Return [X, Y] of the center of cell containing provided text 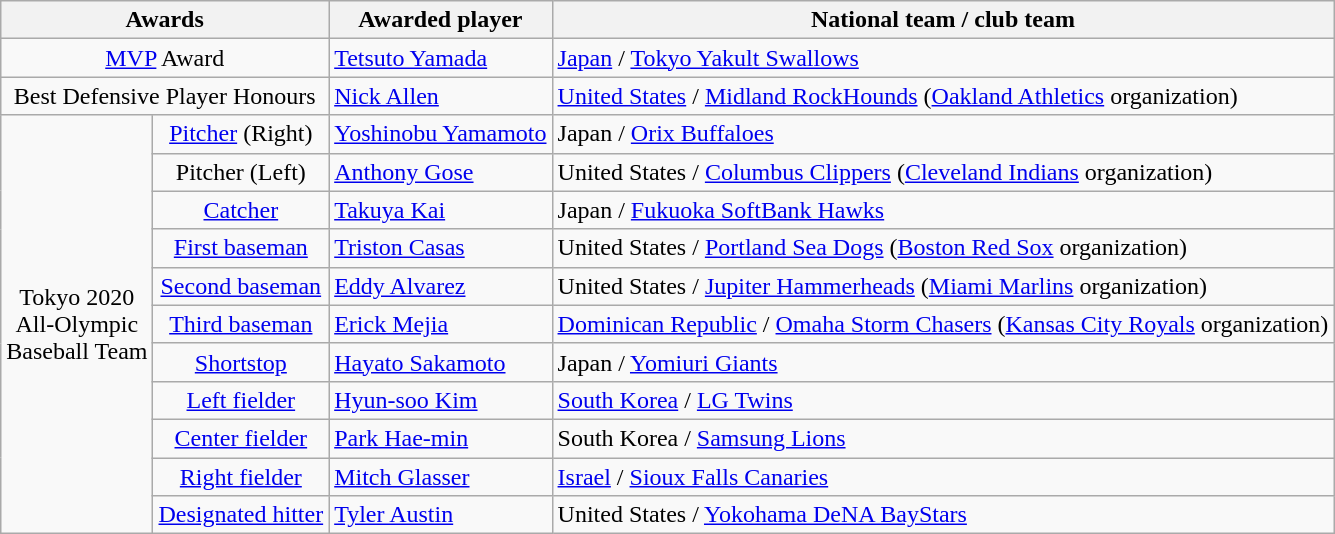
United States / Jupiter Hammerheads (Miami Marlins organization) [943, 286]
Tetsuto Yamada [440, 58]
Shortstop [241, 362]
Pitcher (Left) [241, 172]
Eddy Alvarez [440, 286]
Japan / Orix Buffaloes [943, 134]
Takuya Kai [440, 210]
Mitch Glasser [440, 477]
Second baseman [241, 286]
Triston Casas [440, 248]
Tyler Austin [440, 515]
MVP Award [165, 58]
Pitcher (Right) [241, 134]
First baseman [241, 248]
South Korea / LG Twins [943, 400]
Right fielder [241, 477]
Awarded player [440, 20]
Left fielder [241, 400]
Dominican Republic / Omaha Storm Chasers (Kansas City Royals organization) [943, 324]
Catcher [241, 210]
Japan / Fukuoka SoftBank Hawks [943, 210]
Israel / Sioux Falls Canaries [943, 477]
United States / Midland RockHounds (Oakland Athletics organization) [943, 96]
Awards [165, 20]
Anthony Gose [440, 172]
Hayato Sakamoto [440, 362]
United States / Columbus Clippers (Cleveland Indians organization) [943, 172]
Third baseman [241, 324]
Erick Mejia [440, 324]
National team / club team [943, 20]
Best Defensive Player Honours [165, 96]
Japan / Yomiuri Giants [943, 362]
Center fielder [241, 438]
United States / Portland Sea Dogs (Boston Red Sox organization) [943, 248]
Hyun-soo Kim [440, 400]
Nick Allen [440, 96]
Tokyo 2020All-OlympicBaseball Team [77, 324]
Yoshinobu Yamamoto [440, 134]
Park Hae-min [440, 438]
Japan / Tokyo Yakult Swallows [943, 58]
United States / Yokohama DeNA BayStars [943, 515]
Designated hitter [241, 515]
South Korea / Samsung Lions [943, 438]
